Locate the cell with the specified text and output its [x, y] center coordinate. 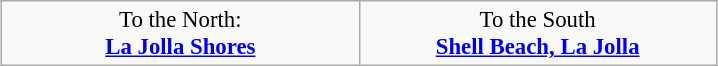
To the SouthShell Beach, La Jolla [538, 34]
To the North:La Jolla Shores [180, 34]
